Capture the cell that displays the provided text and extract its (x, y) central coordinate. 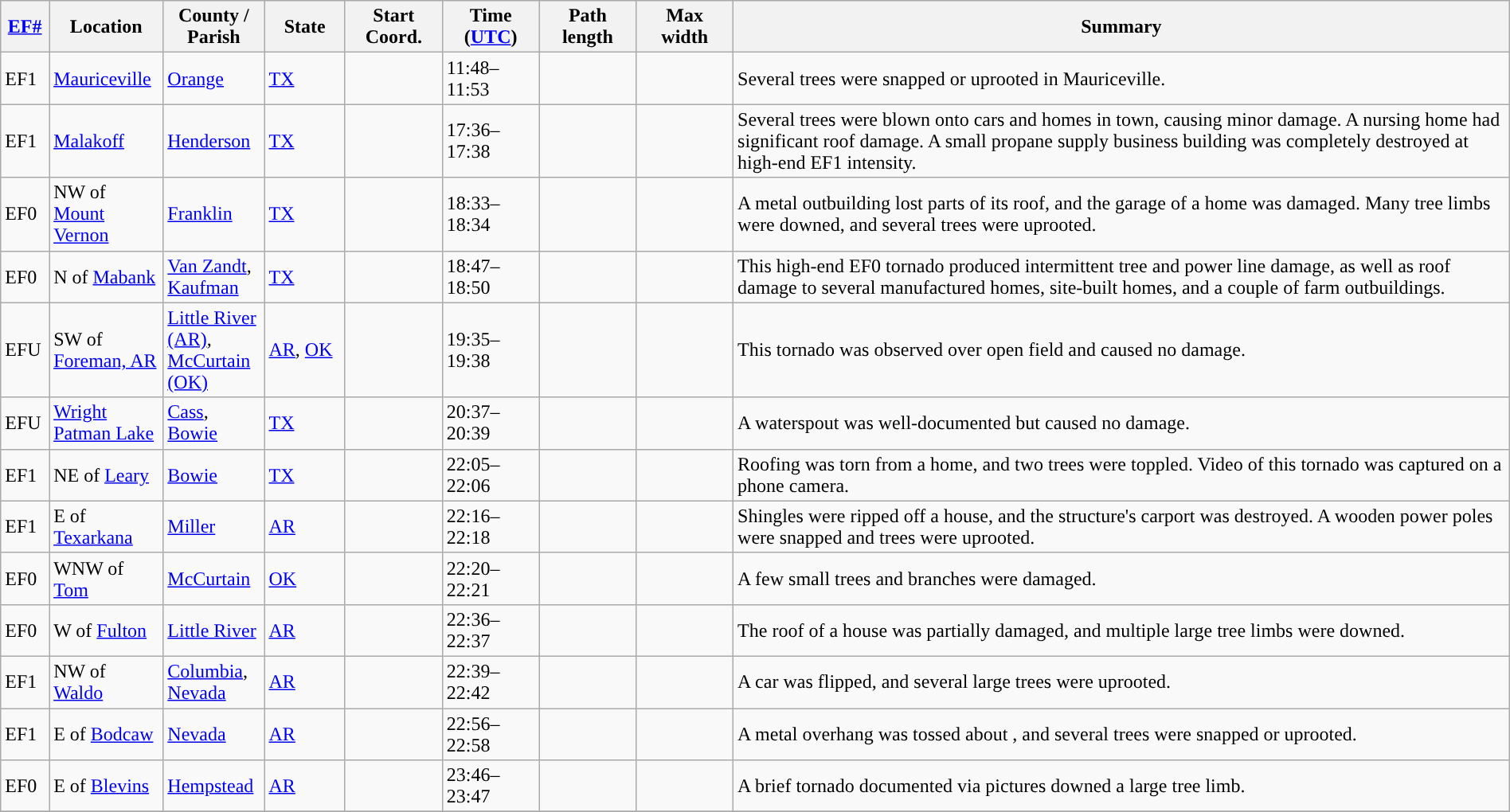
Max width (685, 27)
22:05–22:06 (491, 474)
Path length (588, 27)
Time (UTC) (491, 27)
23:46–23:47 (491, 787)
NE of Leary (107, 474)
The roof of a house was partially damaged, and multiple large tree limbs were downed. (1121, 630)
Cass, Bowie (213, 424)
County / Parish (213, 27)
22:36–22:37 (491, 630)
A brief tornado documented via pictures downed a large tree limb. (1121, 787)
N of Mabank (107, 277)
WNW of Tom (107, 578)
This tornado was observed over open field and caused no damage. (1121, 350)
Summary (1121, 27)
Little River (AR), McCurtain (OK) (213, 350)
EF# (25, 27)
Shingles were ripped off a house, and the structure's carport was destroyed. A wooden power poles were snapped and trees were uprooted. (1121, 527)
A metal outbuilding lost parts of its roof, and the garage of a home was damaged. Many tree limbs were downed, and several trees were uprooted. (1121, 214)
11:48–11:53 (491, 78)
Start Coord. (393, 27)
Miller (213, 527)
17:36–17:38 (491, 141)
AR, OK (304, 350)
Henderson (213, 141)
Roofing was torn from a home, and two trees were toppled. Video of this tornado was captured on a phone camera. (1121, 474)
McCurtain (213, 578)
18:47–18:50 (491, 277)
SW of Foreman, AR (107, 350)
22:56–22:58 (491, 734)
Bowie (213, 474)
State (304, 27)
Orange (213, 78)
A few small trees and branches were damaged. (1121, 578)
Location (107, 27)
Hempstead (213, 787)
E of Texarkana (107, 527)
NW of Waldo (107, 681)
Nevada (213, 734)
Malakoff (107, 141)
E of Bodcaw (107, 734)
Franklin (213, 214)
Van Zandt, Kaufman (213, 277)
NW of Mount Vernon (107, 214)
18:33–18:34 (491, 214)
A waterspout was well-documented but caused no damage. (1121, 424)
W of Fulton (107, 630)
OK (304, 578)
Mauriceville (107, 78)
A car was flipped, and several large trees were uprooted. (1121, 681)
A metal overhang was tossed about , and several trees were snapped or uprooted. (1121, 734)
E of Blevins (107, 787)
20:37–20:39 (491, 424)
19:35–19:38 (491, 350)
22:39–22:42 (491, 681)
Columbia, Nevada (213, 681)
Wright Patman Lake (107, 424)
Little River (213, 630)
22:20–22:21 (491, 578)
Several trees were snapped or uprooted in Mauriceville. (1121, 78)
22:16–22:18 (491, 527)
